Output the [X, Y] coordinate of the center of the cell containing the given text.  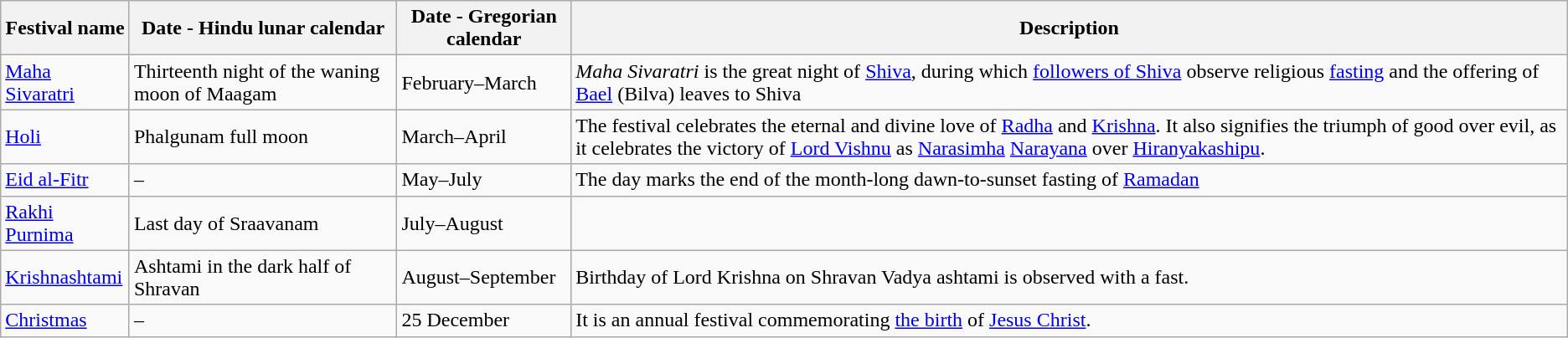
Phalgunam full moon [263, 137]
The day marks the end of the month-long dawn-to-sunset fasting of Ramadan [1070, 180]
Christmas [65, 320]
Ashtami in the dark half of Shravan [263, 278]
Date - Gregorian calendar [484, 28]
March–April [484, 137]
Birthday of Lord Krishna on Shravan Vadya ashtami is observed with a fast. [1070, 278]
Thirteenth night of the waning moon of Maagam [263, 82]
Description [1070, 28]
Holi [65, 137]
August–September [484, 278]
25 December [484, 320]
July–August [484, 223]
Festival name [65, 28]
Maha Sivaratri [65, 82]
Date - Hindu lunar calendar [263, 28]
May–July [484, 180]
It is an annual festival commemorating the birth of Jesus Christ. [1070, 320]
Last day of Sraavanam [263, 223]
Eid al-Fitr [65, 180]
Krishnashtami [65, 278]
Rakhi Purnima [65, 223]
February–March [484, 82]
